Extract the (X, Y) coordinate from the center of the cell holding the provided text.  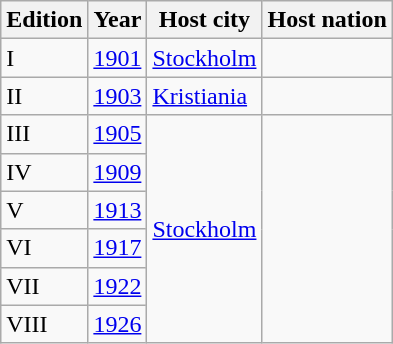
II (44, 96)
I (44, 58)
Host nation (327, 20)
Host city (204, 20)
III (44, 134)
1905 (118, 134)
1913 (118, 210)
1909 (118, 172)
1926 (118, 324)
Edition (44, 20)
Year (118, 20)
VI (44, 248)
1903 (118, 96)
VII (44, 286)
1917 (118, 248)
VIII (44, 324)
IV (44, 172)
Kristiania (204, 96)
1922 (118, 286)
V (44, 210)
1901 (118, 58)
